Search for the cell housing the specified text and yield its (x, y) center coordinate. 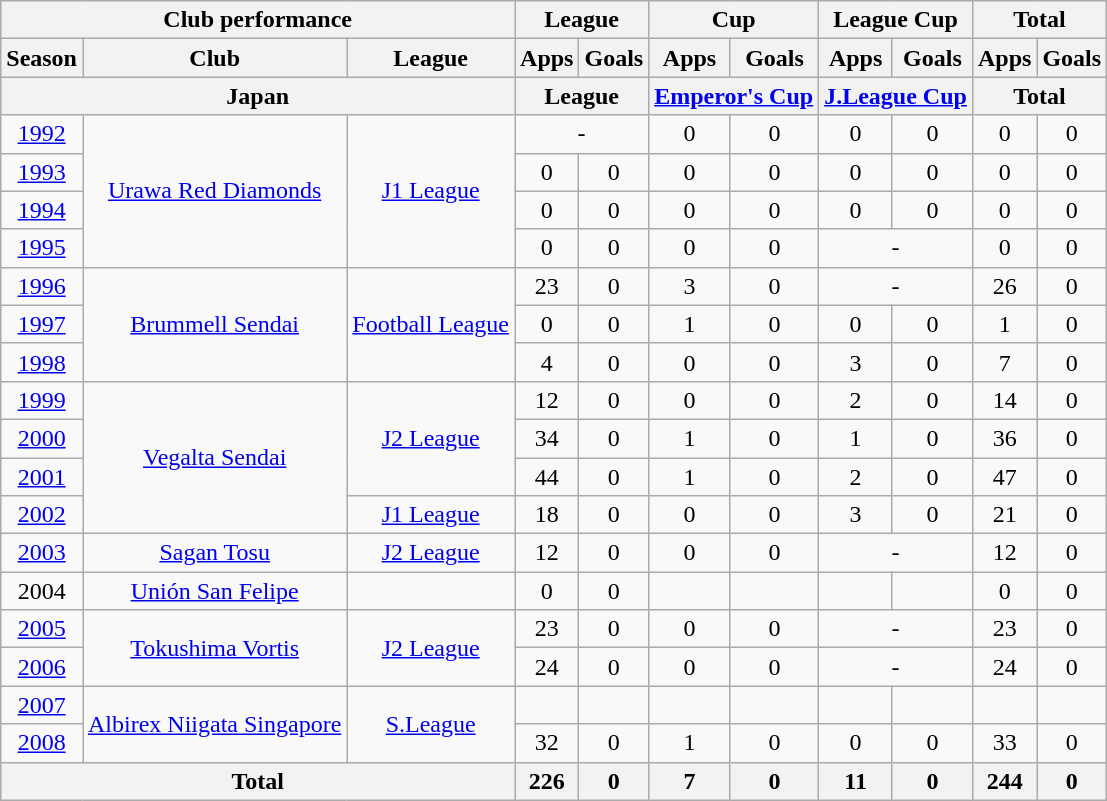
Season (42, 58)
1995 (42, 248)
League Cup (896, 20)
Club performance (258, 20)
Club (214, 58)
2000 (42, 438)
1994 (42, 210)
2006 (42, 667)
S.League (431, 724)
18 (547, 515)
1998 (42, 362)
11 (856, 781)
Vegalta Sendai (214, 457)
Albirex Niigata Singapore (214, 724)
Brummell Sendai (214, 324)
2007 (42, 705)
32 (547, 743)
2002 (42, 515)
1992 (42, 134)
26 (1004, 286)
33 (1004, 743)
14 (1004, 400)
1996 (42, 286)
Cup (734, 20)
2005 (42, 629)
Sagan Tosu (214, 553)
Unión San Felipe (214, 591)
2001 (42, 477)
2004 (42, 591)
Urawa Red Diamonds (214, 191)
244 (1004, 781)
Emperor's Cup (734, 96)
226 (547, 781)
1993 (42, 172)
47 (1004, 477)
4 (547, 362)
21 (1004, 515)
Football League (431, 324)
1999 (42, 400)
44 (547, 477)
Tokushima Vortis (214, 648)
J.League Cup (896, 96)
2008 (42, 743)
Japan (258, 96)
1997 (42, 324)
2003 (42, 553)
34 (547, 438)
36 (1004, 438)
